Detect which cell encompasses the target text, then output its (X, Y) center coordinate. 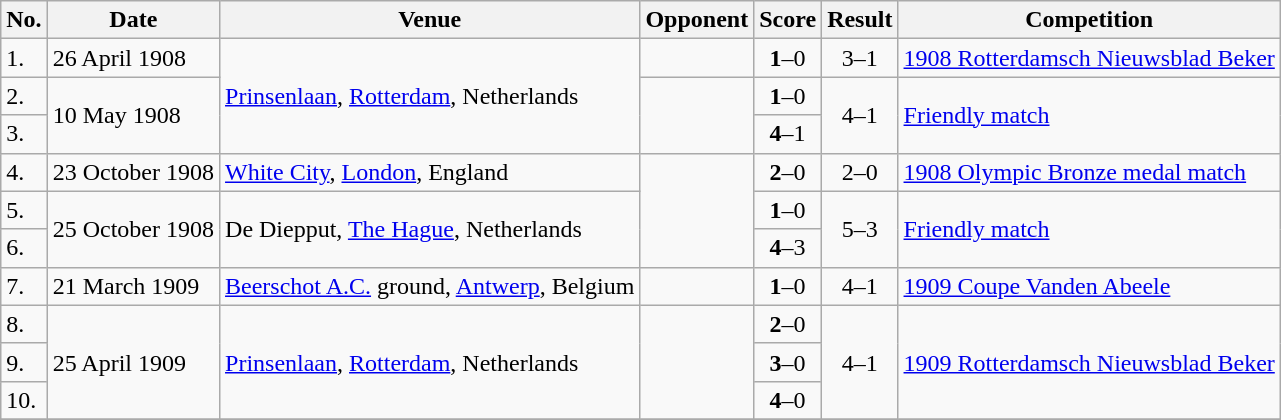
1909 Rotterdamsch Nieuwsblad Beker (1089, 362)
7. (24, 286)
1909 Coupe Vanden Abeele (1089, 286)
4. (24, 172)
Score (788, 20)
1908 Olympic Bronze medal match (1089, 172)
1908 Rotterdamsch Nieuwsblad Beker (1089, 58)
21 March 1909 (133, 286)
8. (24, 324)
2. (24, 96)
25 October 1908 (133, 229)
25 April 1909 (133, 362)
3. (24, 134)
Opponent (697, 20)
26 April 1908 (133, 58)
No. (24, 20)
Competition (1089, 20)
Beerschot A.C. ground, Antwerp, Belgium (430, 286)
4–3 (788, 248)
3–1 (860, 58)
1. (24, 58)
10. (24, 400)
De Diepput, The Hague, Netherlands (430, 229)
5. (24, 210)
5–3 (860, 229)
Result (860, 20)
Venue (430, 20)
23 October 1908 (133, 172)
3–0 (788, 362)
6. (24, 248)
9. (24, 362)
4–0 (788, 400)
Date (133, 20)
White City, London, England (430, 172)
10 May 1908 (133, 115)
